Pinpoint the cell where the given text exists, returning its (x, y) midpoint coordinate. 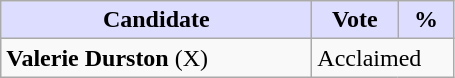
Vote (355, 20)
Acclaimed (383, 58)
Valerie Durston (X) (156, 58)
% (426, 20)
Candidate (156, 20)
